Capture the cell that displays the provided text and extract its [X, Y] central coordinate. 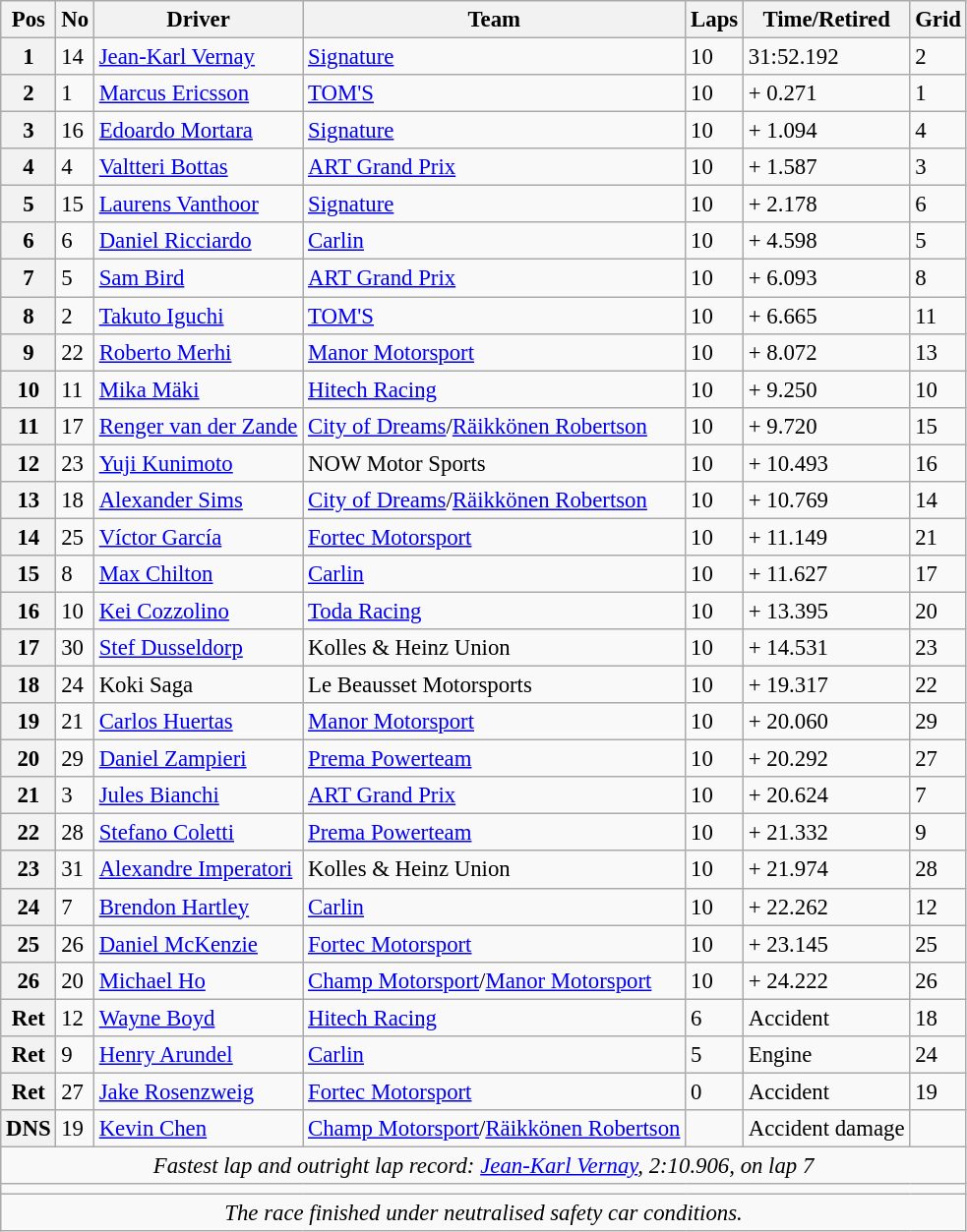
Pos [29, 20]
Alexander Sims [198, 500]
0 [714, 1091]
Marcus Ericsson [198, 93]
Henry Arundel [198, 1055]
+ 21.974 [826, 870]
+ 19.317 [826, 685]
+ 10.493 [826, 463]
Toda Racing [494, 611]
Brendon Hartley [198, 907]
Jake Rosenzweig [198, 1091]
+ 6.665 [826, 316]
Driver [198, 20]
Carlos Huertas [198, 722]
Champ Motorsport/Räikkönen Robertson [494, 1129]
+ 23.145 [826, 944]
Stefano Coletti [198, 833]
Michael Ho [198, 980]
Engine [826, 1055]
31 [75, 870]
Fastest lap and outright lap record: Jean-Karl Vernay, 2:10.906, on lap 7 [484, 1165]
Grid [938, 20]
+ 13.395 [826, 611]
Alexandre Imperatori [198, 870]
Mika Mäki [198, 389]
Champ Motorsport/Manor Motorsport [494, 980]
+ 0.271 [826, 93]
+ 20.060 [826, 722]
+ 22.262 [826, 907]
Jules Bianchi [198, 795]
Kei Cozzolino [198, 611]
Yuji Kunimoto [198, 463]
+ 1.587 [826, 167]
NOW Motor Sports [494, 463]
Víctor García [198, 537]
Wayne Boyd [198, 1018]
Time/Retired [826, 20]
The race finished under neutralised safety car conditions. [484, 1213]
+ 6.093 [826, 278]
+ 20.624 [826, 795]
Koki Saga [198, 685]
DNS [29, 1129]
Stef Dusseldorp [198, 648]
Laps [714, 20]
Takuto Iguchi [198, 316]
Daniel McKenzie [198, 944]
+ 9.720 [826, 426]
Daniel Zampieri [198, 759]
Sam Bird [198, 278]
Jean-Karl Vernay [198, 57]
+ 14.531 [826, 648]
+ 24.222 [826, 980]
30 [75, 648]
Laurens Vanthoor [198, 205]
+ 8.072 [826, 352]
Edoardo Mortara [198, 131]
+ 10.769 [826, 500]
Roberto Merhi [198, 352]
+ 9.250 [826, 389]
Renger van der Zande [198, 426]
+ 21.332 [826, 833]
+ 11.627 [826, 574]
Le Beausset Motorsports [494, 685]
+ 4.598 [826, 241]
No [75, 20]
31:52.192 [826, 57]
+ 2.178 [826, 205]
Kevin Chen [198, 1129]
+ 11.149 [826, 537]
Max Chilton [198, 574]
Valtteri Bottas [198, 167]
+ 1.094 [826, 131]
Team [494, 20]
Daniel Ricciardo [198, 241]
Accident damage [826, 1129]
+ 20.292 [826, 759]
